Return the (x, y) coordinate for the center point of the cell that contains the specified text.  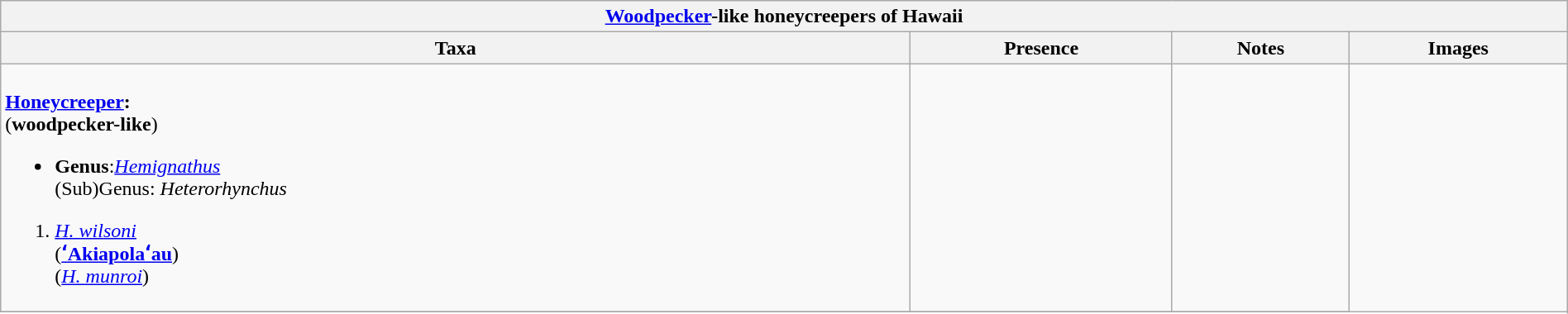
Honeycreeper:(woodpecker-like)Genus:Hemignathus(Sub)Genus: HeterorhynchusH. wilsoni(ʻAkiapolaʻau)(H. munroi) (456, 188)
Images (1458, 48)
Taxa (456, 48)
Notes (1260, 48)
Presence (1042, 48)
Woodpecker-like honeycreepers of Hawaii (784, 17)
